Pinpoint the cell where the given text exists, returning its [X, Y] midpoint coordinate. 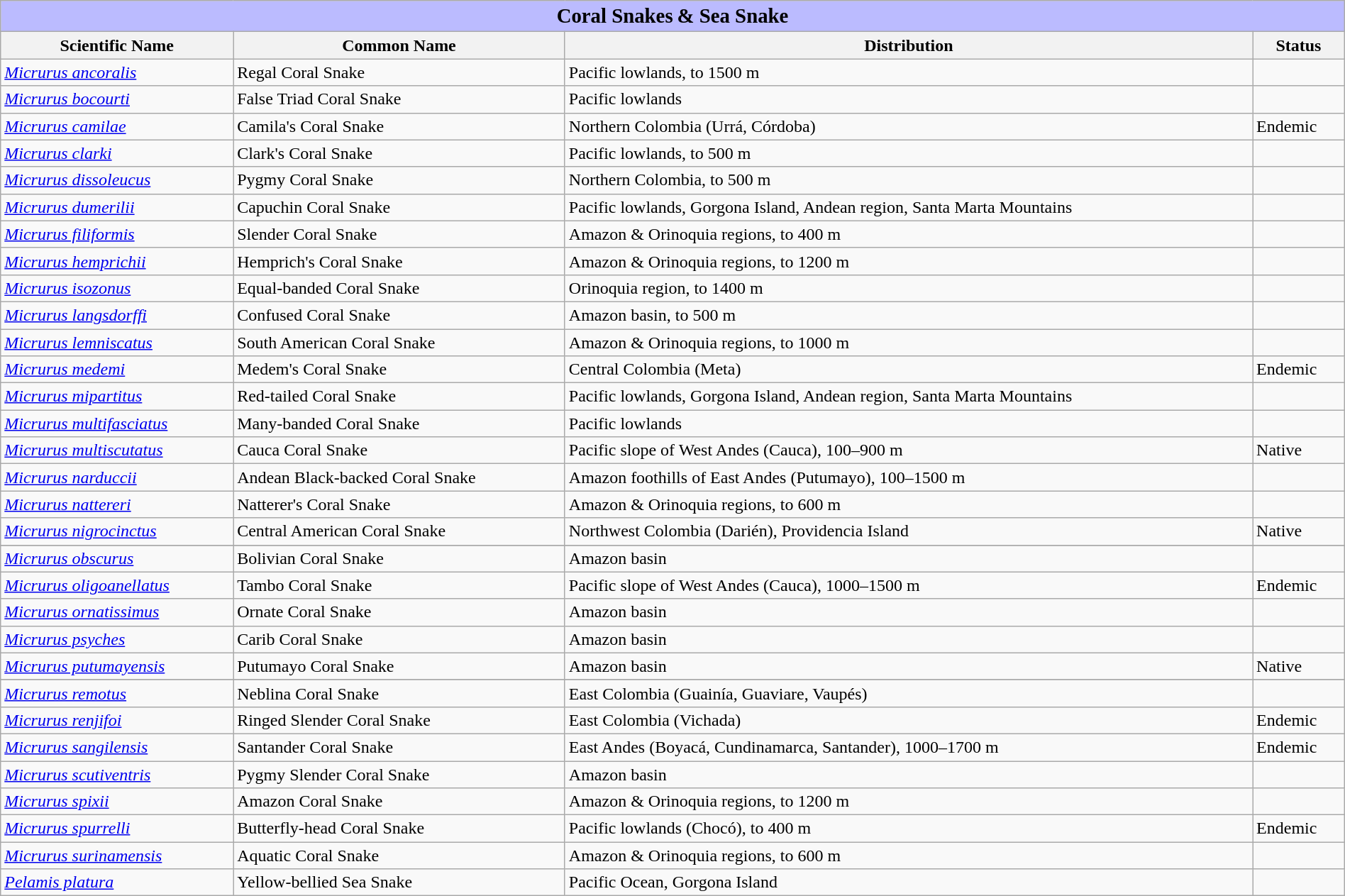
Andean Black-backed Coral Snake [399, 477]
East Andes (Boyacá, Cundinamarca, Santander), 1000–1700 m [908, 747]
Micrurus hemprichii [117, 261]
Confused Coral Snake [399, 315]
Pacific lowlands (Chocó), to 400 m [908, 829]
Bolivian Coral Snake [399, 558]
South American Coral Snake [399, 343]
Carib Coral Snake [399, 639]
East Colombia (Guainía, Guaviare, Vaupés) [908, 693]
Micrurus nigrocinctus [117, 531]
Pacific slope of West Andes (Cauca), 100–900 m [908, 450]
Coral Snakes & Sea Snake [672, 16]
Micrurus dissoleucus [117, 180]
Northern Colombia (Urrá, Córdoba) [908, 126]
Common Name [399, 45]
Micrurus spixii [117, 802]
Micrurus renjifoi [117, 720]
Amazon & Orinoquia regions, to 400 m [908, 234]
Micrurus sangilensis [117, 747]
Pygmy Slender Coral Snake [399, 774]
Medem's Coral Snake [399, 370]
Pacific lowlands, to 500 m [908, 153]
Ornate Coral Snake [399, 612]
Micrurus mipartitus [117, 397]
Micrurus surinamensis [117, 856]
Micrurus psyches [117, 639]
Micrurus clarki [117, 153]
Butterfly-head Coral Snake [399, 829]
Micrurus oligoanellatus [117, 585]
Micrurus narduccii [117, 477]
East Colombia (Vichada) [908, 720]
Santander Coral Snake [399, 747]
Aquatic Coral Snake [399, 856]
Micrurus medemi [117, 370]
False Triad Coral Snake [399, 99]
Pacific Ocean, Gorgona Island [908, 883]
Northern Colombia, to 500 m [908, 180]
Micrurus dumerilii [117, 207]
Ringed Slender Coral Snake [399, 720]
Amazon foothills of East Andes (Putumayo), 100–1500 m [908, 477]
Clark's Coral Snake [399, 153]
Slender Coral Snake [399, 234]
Regal Coral Snake [399, 72]
Pacific slope of West Andes (Cauca), 1000–1500 m [908, 585]
Micrurus lemniscatus [117, 343]
Micrurus isozonus [117, 288]
Micrurus obscurus [117, 558]
Micrurus nattereri [117, 504]
Red-tailed Coral Snake [399, 397]
Micrurus spurrelli [117, 829]
Central American Coral Snake [399, 531]
Pygmy Coral Snake [399, 180]
Distribution [908, 45]
Many-banded Coral Snake [399, 424]
Micrurus bocourti [117, 99]
Micrurus remotus [117, 693]
Micrurus multiscutatus [117, 450]
Micrurus multifasciatus [117, 424]
Micrurus ornatissimus [117, 612]
Status [1299, 45]
Micrurus langsdorffi [117, 315]
Cauca Coral Snake [399, 450]
Tambo Coral Snake [399, 585]
Micrurus ancoralis [117, 72]
Micrurus scutiventris [117, 774]
Amazon & Orinoquia regions, to 1000 m [908, 343]
Camila's Coral Snake [399, 126]
Neblina Coral Snake [399, 693]
Northwest Colombia (Darién), Providencia Island [908, 531]
Scientific Name [117, 45]
Amazon Coral Snake [399, 802]
Putumayo Coral Snake [399, 666]
Orinoquia region, to 1400 m [908, 288]
Capuchin Coral Snake [399, 207]
Equal-banded Coral Snake [399, 288]
Micrurus filiformis [117, 234]
Pelamis platura [117, 883]
Micrurus putumayensis [117, 666]
Pacific lowlands, to 1500 m [908, 72]
Yellow-bellied Sea Snake [399, 883]
Amazon basin, to 500 m [908, 315]
Central Colombia (Meta) [908, 370]
Hemprich's Coral Snake [399, 261]
Natterer's Coral Snake [399, 504]
Micrurus camilae [117, 126]
